Search for the cell housing the specified text and yield its (X, Y) center coordinate. 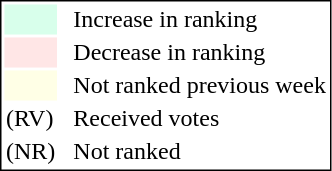
Received votes (200, 119)
Not ranked (200, 151)
Increase in ranking (200, 19)
(RV) (30, 119)
Decrease in ranking (200, 53)
(NR) (30, 151)
Not ranked previous week (200, 85)
